Locate the cell with the specified text and output its [X, Y] center coordinate. 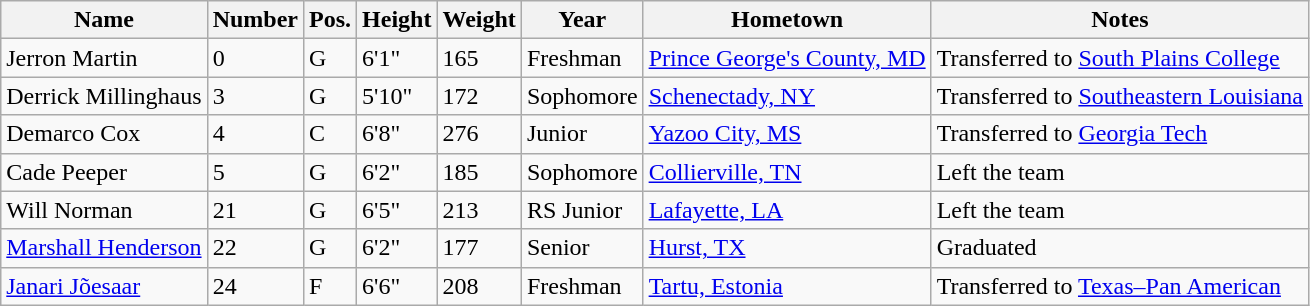
6'5" [397, 210]
Demarco Cox [104, 134]
165 [479, 58]
Transferred to Texas–Pan American [1120, 286]
172 [479, 96]
213 [479, 210]
Lafayette, LA [787, 210]
RS Junior [582, 210]
Hometown [787, 20]
6'8" [397, 134]
Graduated [1120, 248]
Notes [1120, 20]
Schenectady, NY [787, 96]
6'6" [397, 286]
Number [255, 20]
3 [255, 96]
185 [479, 172]
Marshall Henderson [104, 248]
5'10" [397, 96]
Cade Peeper [104, 172]
276 [479, 134]
Transferred to Southeastern Louisiana [1120, 96]
Tartu, Estonia [787, 286]
Pos. [330, 20]
24 [255, 286]
Yazoo City, MS [787, 134]
208 [479, 286]
C [330, 134]
Prince George's County, MD [787, 58]
F [330, 286]
4 [255, 134]
Jerron Martin [104, 58]
0 [255, 58]
Will Norman [104, 210]
177 [479, 248]
Name [104, 20]
Weight [479, 20]
22 [255, 248]
Janari Jõesaar [104, 286]
21 [255, 210]
Transferred to Georgia Tech [1120, 134]
Year [582, 20]
Junior [582, 134]
Height [397, 20]
Senior [582, 248]
Transferred to South Plains College [1120, 58]
Hurst, TX [787, 248]
Derrick Millinghaus [104, 96]
5 [255, 172]
Collierville, TN [787, 172]
6'1" [397, 58]
